Determine the (x, y) coordinate at the center of the cell enclosing the given text.  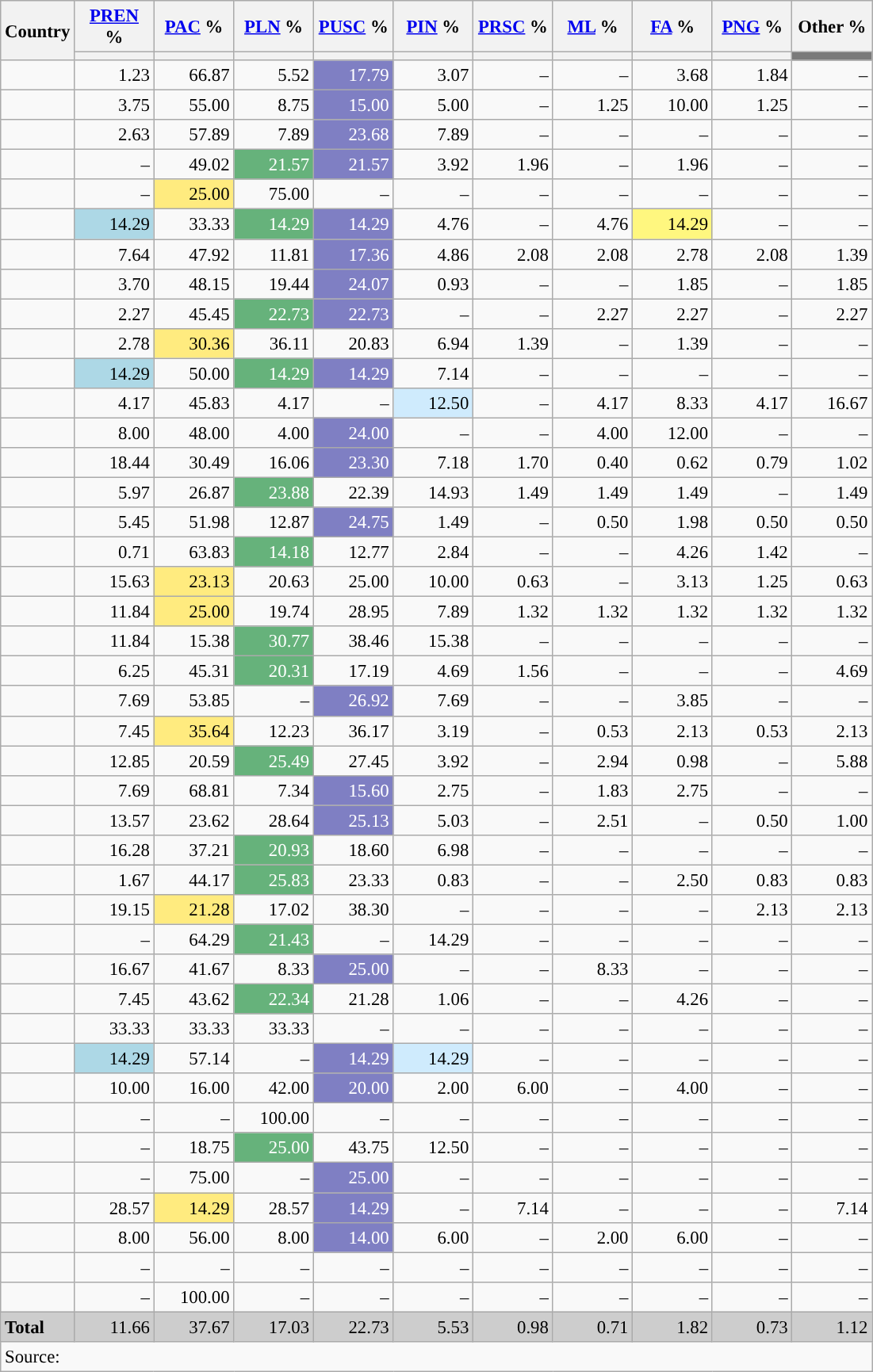
6.25 (114, 671)
49.02 (193, 165)
12.00 (672, 433)
12.85 (114, 761)
45.31 (193, 671)
1.67 (114, 880)
48.00 (193, 433)
11.81 (274, 254)
47.92 (193, 254)
5.53 (433, 1327)
17.36 (354, 254)
41.67 (193, 969)
PLN % (274, 27)
3.75 (114, 105)
36.17 (354, 731)
Country (38, 30)
26.87 (193, 492)
44.17 (193, 880)
1.00 (833, 820)
14.18 (274, 552)
30.36 (193, 343)
12.23 (274, 731)
18.75 (193, 1148)
17.03 (274, 1327)
1.06 (433, 999)
20.93 (274, 850)
50.00 (193, 373)
19.44 (274, 284)
18.44 (114, 463)
Source: (436, 1357)
14.93 (433, 492)
38.30 (354, 910)
23.30 (354, 463)
45.45 (193, 314)
14.00 (354, 1237)
2.63 (114, 135)
45.83 (193, 403)
15.60 (354, 790)
28.64 (274, 820)
1.12 (833, 1327)
2.94 (593, 761)
36.11 (274, 343)
5.88 (833, 761)
1.82 (672, 1327)
PNG % (752, 27)
42.00 (274, 1088)
1.84 (752, 75)
7.64 (114, 254)
PIN % (433, 27)
3.68 (672, 75)
12.87 (274, 522)
PAC % (193, 27)
5.52 (274, 75)
5.03 (433, 820)
3.13 (672, 582)
26.92 (354, 701)
0.79 (752, 463)
68.81 (193, 790)
25.13 (354, 820)
37.67 (193, 1327)
3.70 (114, 284)
FA % (672, 27)
37.21 (193, 850)
24.00 (354, 433)
Total (38, 1327)
1.23 (114, 75)
23.62 (193, 820)
25.49 (274, 761)
28.95 (354, 612)
19.74 (274, 612)
24.75 (354, 522)
64.29 (193, 939)
16.28 (114, 850)
0.40 (593, 463)
5.00 (433, 105)
66.87 (193, 75)
51.98 (193, 522)
57.89 (193, 135)
1.83 (593, 790)
22.34 (274, 999)
56.00 (193, 1237)
1.02 (833, 463)
17.19 (354, 671)
55.00 (193, 105)
13.57 (114, 820)
1.56 (514, 671)
48.15 (193, 284)
8.75 (274, 105)
20.00 (354, 1088)
7.34 (274, 790)
23.33 (354, 880)
21.43 (274, 939)
PREN % (114, 27)
3.19 (433, 731)
3.85 (672, 701)
38.46 (354, 641)
22.39 (354, 492)
23.13 (193, 582)
20.63 (274, 582)
1.42 (752, 552)
17.02 (274, 910)
18.60 (354, 850)
5.97 (114, 492)
27.45 (354, 761)
23.68 (354, 135)
PUSC % (354, 27)
25.83 (274, 880)
1.98 (672, 522)
0.73 (752, 1327)
1.70 (514, 463)
0.62 (672, 463)
2.51 (593, 820)
16.06 (274, 463)
PRSC % (514, 27)
30.77 (274, 641)
35.64 (193, 731)
2.50 (672, 880)
43.62 (193, 999)
2.84 (433, 552)
5.45 (114, 522)
6.94 (433, 343)
20.83 (354, 343)
20.31 (274, 671)
11.66 (114, 1327)
63.83 (193, 552)
0.93 (433, 284)
12.77 (354, 552)
57.14 (193, 1059)
4.86 (433, 254)
Other % (833, 27)
ML % (593, 27)
43.75 (354, 1148)
24.07 (354, 284)
23.88 (274, 492)
19.15 (114, 910)
16.00 (193, 1088)
15.00 (354, 105)
17.79 (354, 75)
30.49 (193, 463)
7.18 (433, 463)
20.59 (193, 761)
15.63 (114, 582)
53.85 (193, 701)
3.07 (433, 75)
6.98 (433, 850)
